Capture the cell that displays the provided text and extract its (X, Y) central coordinate. 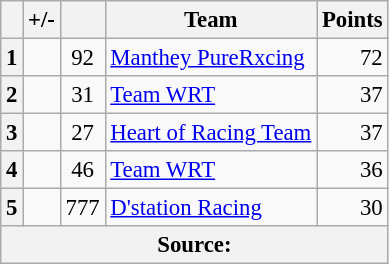
Heart of Racing Team (211, 133)
27 (82, 133)
72 (352, 58)
5 (12, 208)
30 (352, 208)
4 (12, 170)
36 (352, 170)
+/- (42, 20)
D'station Racing (211, 208)
Source: (194, 245)
3 (12, 133)
1 (12, 58)
Team (211, 20)
92 (82, 58)
777 (82, 208)
46 (82, 170)
Points (352, 20)
Manthey PureRxcing (211, 58)
31 (82, 95)
2 (12, 95)
